Locate the cell with the specified text and output its [x, y] center coordinate. 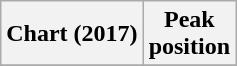
Chart (2017) [72, 34]
Peak position [189, 34]
